Extract the [X, Y] coordinate from the center of the cell holding the provided text.  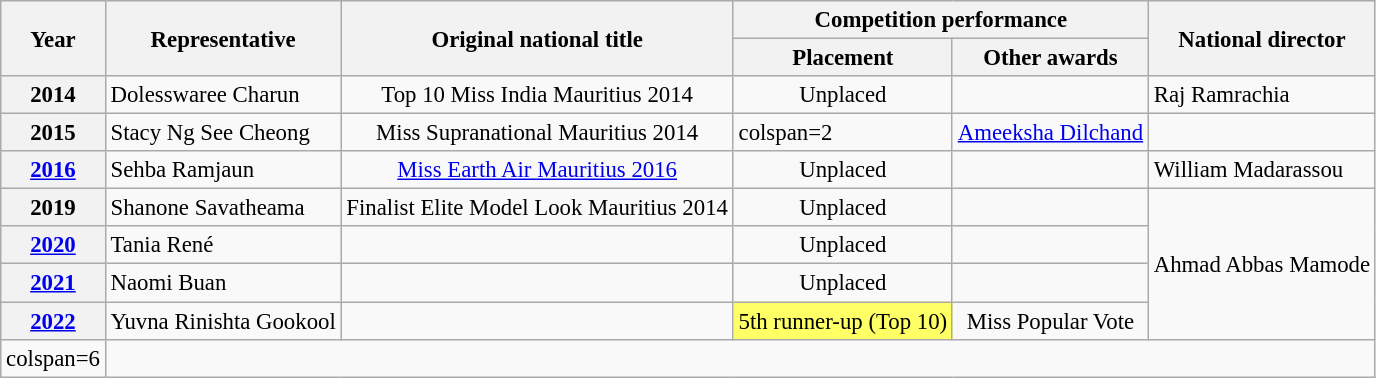
Ahmad Abbas Mamode [1262, 264]
Miss Supranational Mauritius 2014 [537, 133]
Ameeksha Dilchand [1050, 133]
Competition performance [940, 20]
2014 [53, 95]
William Madarassou [1262, 170]
Placement [842, 58]
colspan=6 [53, 358]
Tania René [223, 245]
Finalist Elite Model Look Mauritius 2014 [537, 208]
Year [53, 38]
2019 [53, 208]
Stacy Ng See Cheong [223, 133]
2021 [53, 283]
Representative [223, 38]
Dolesswaree Charun [223, 95]
Raj Ramrachia [1262, 95]
Top 10 Miss India Mauritius 2014 [537, 95]
Naomi Buan [223, 283]
Other awards [1050, 58]
2015 [53, 133]
2020 [53, 245]
National director [1262, 38]
colspan=2 [842, 133]
Miss Earth Air Mauritius 2016 [537, 170]
Sehba Ramjaun [223, 170]
Shanone Savatheama [223, 208]
Original national title [537, 38]
Yuvna Rinishta Gookool [223, 321]
5th runner-up (Top 10) [842, 321]
2016 [53, 170]
Miss Popular Vote [1050, 321]
2022 [53, 321]
